From the cell containing the given text, extract its center point as [X, Y] coordinate. 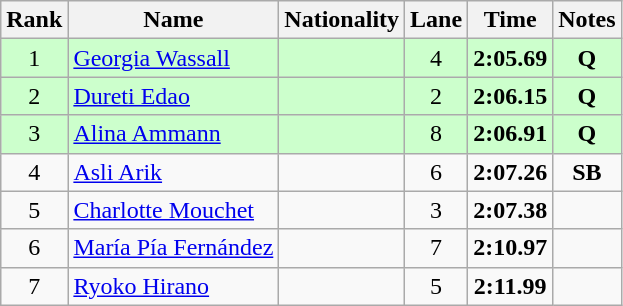
Georgia Wassall [174, 58]
Name [174, 20]
2:11.99 [510, 286]
2:10.97 [510, 248]
Time [510, 20]
María Pía Fernández [174, 248]
1 [34, 58]
Asli Arik [174, 172]
2:06.91 [510, 134]
SB [587, 172]
2:05.69 [510, 58]
2:07.26 [510, 172]
Notes [587, 20]
Alina Ammann [174, 134]
Nationality [342, 20]
Charlotte Mouchet [174, 210]
Rank [34, 20]
Lane [436, 20]
Dureti Edao [174, 96]
8 [436, 134]
2:07.38 [510, 210]
Ryoko Hirano [174, 286]
2:06.15 [510, 96]
